Output the (X, Y) coordinate of the center of the cell containing the given text.  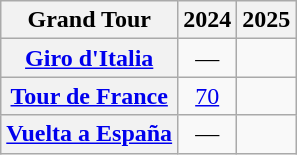
Grand Tour (90, 20)
70 (208, 96)
Giro d'Italia (90, 58)
Tour de France (90, 96)
2025 (266, 20)
Vuelta a España (90, 134)
2024 (208, 20)
